Return the [x, y] coordinate for the center point of the cell that contains the specified text.  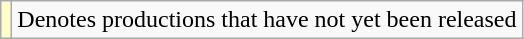
Denotes productions that have not yet been released [267, 20]
